Scan for the cell matching the given text and deliver its [x, y] coordinate at center. 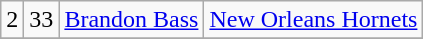
New Orleans Hornets [314, 20]
Brandon Bass [132, 20]
33 [42, 20]
2 [12, 20]
